Output the (x, y) coordinate of the center of the cell containing the given text.  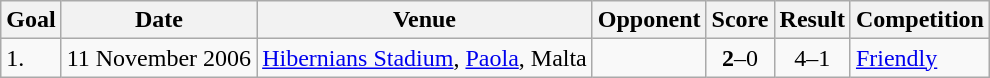
Opponent (649, 20)
2–0 (740, 58)
Goal (31, 20)
Score (740, 20)
11 November 2006 (158, 58)
Result (812, 20)
Friendly (920, 58)
Competition (920, 20)
1. (31, 58)
Hibernians Stadium, Paola, Malta (425, 58)
4–1 (812, 58)
Date (158, 20)
Venue (425, 20)
